Scan for the cell matching the given text and deliver its (X, Y) coordinate at center. 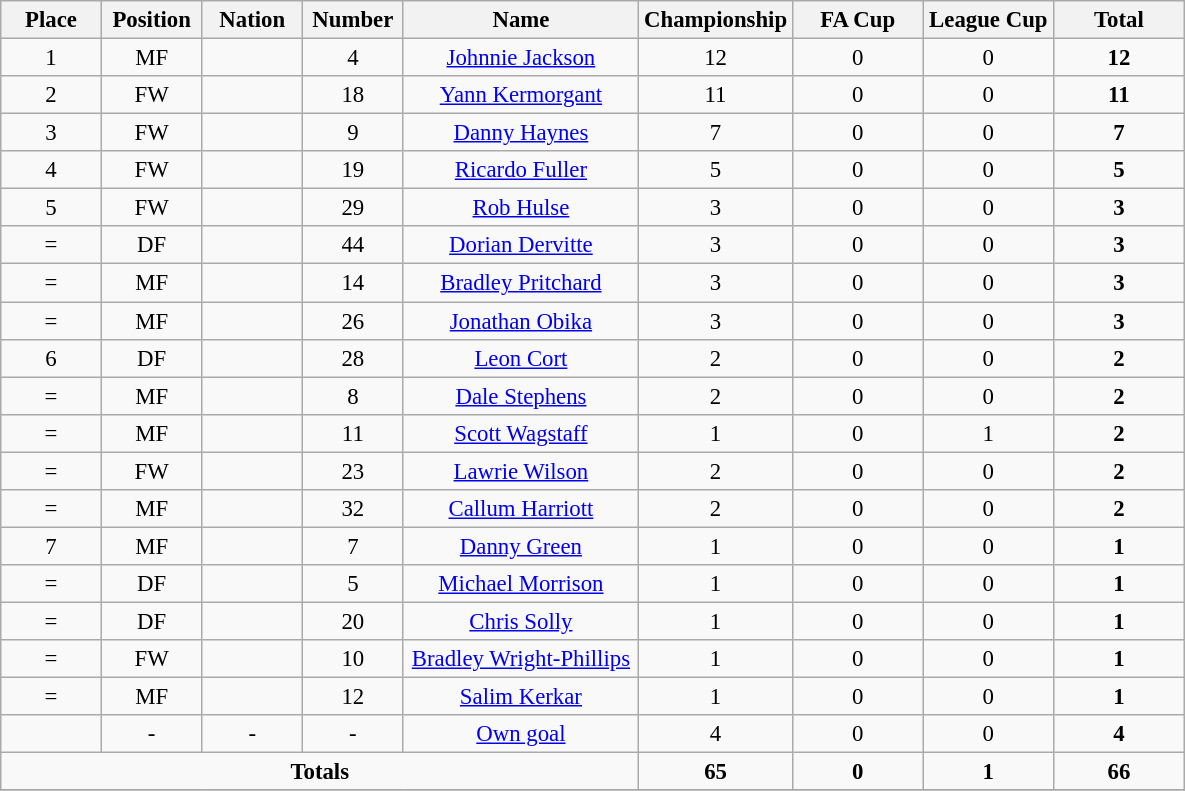
Position (152, 20)
32 (354, 509)
18 (354, 95)
Total (1120, 20)
65 (716, 772)
14 (354, 283)
Michael Morrison (521, 584)
20 (354, 621)
10 (354, 659)
Dale Stephens (521, 396)
Salim Kerkar (521, 697)
Ricardo Fuller (521, 170)
19 (354, 170)
Nation (252, 20)
Lawrie Wilson (521, 471)
Leon Cort (521, 358)
23 (354, 471)
Championship (716, 20)
Totals (320, 772)
44 (354, 245)
Bradley Wright-Phillips (521, 659)
League Cup (988, 20)
Number (354, 20)
66 (1120, 772)
Callum Harriott (521, 509)
28 (354, 358)
29 (354, 208)
Danny Green (521, 546)
26 (354, 321)
Jonathan Obika (521, 321)
Chris Solly (521, 621)
Own goal (521, 734)
9 (354, 133)
Johnnie Jackson (521, 58)
Name (521, 20)
Bradley Pritchard (521, 283)
8 (354, 396)
Yann Kermorgant (521, 95)
6 (52, 358)
Danny Haynes (521, 133)
Dorian Dervitte (521, 245)
Place (52, 20)
Rob Hulse (521, 208)
Scott Wagstaff (521, 433)
FA Cup (858, 20)
